Capture the cell that displays the provided text and extract its [x, y] central coordinate. 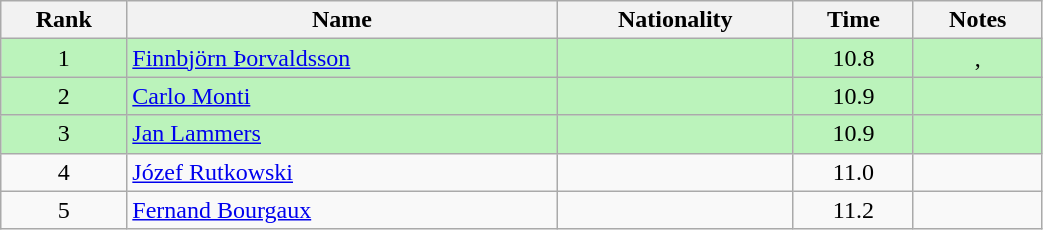
Name [342, 20]
1 [64, 58]
2 [64, 96]
Time [853, 20]
Nationality [675, 20]
3 [64, 134]
Jan Lammers [342, 134]
Notes [978, 20]
11.2 [853, 210]
, [978, 58]
Józef Rutkowski [342, 172]
11.0 [853, 172]
10.8 [853, 58]
5 [64, 210]
Finnbjörn Þorvaldsson [342, 58]
Fernand Bourgaux [342, 210]
4 [64, 172]
Carlo Monti [342, 96]
Rank [64, 20]
